Pinpoint the cell where the given text exists, returning its [x, y] midpoint coordinate. 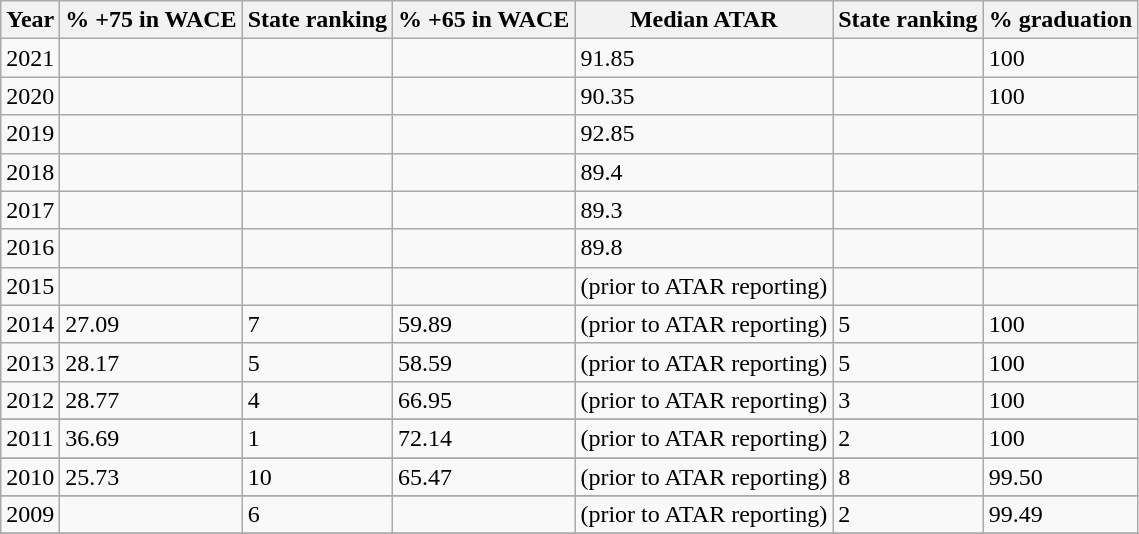
% +65 in WACE [484, 20]
2018 [30, 172]
3 [908, 400]
1 [317, 438]
28.77 [151, 400]
2009 [30, 515]
27.09 [151, 324]
99.50 [1060, 477]
72.14 [484, 438]
59.89 [484, 324]
28.17 [151, 362]
Year [30, 20]
2017 [30, 210]
92.85 [704, 134]
66.95 [484, 400]
91.85 [704, 58]
89.3 [704, 210]
36.69 [151, 438]
10 [317, 477]
2014 [30, 324]
99.49 [1060, 515]
58.59 [484, 362]
7 [317, 324]
2015 [30, 286]
2011 [30, 438]
2010 [30, 477]
2019 [30, 134]
25.73 [151, 477]
89.8 [704, 248]
2020 [30, 96]
2016 [30, 248]
% graduation [1060, 20]
6 [317, 515]
2012 [30, 400]
Median ATAR [704, 20]
2013 [30, 362]
65.47 [484, 477]
8 [908, 477]
90.35 [704, 96]
% +75 in WACE [151, 20]
2021 [30, 58]
4 [317, 400]
89.4 [704, 172]
